Locate the cell with the specified text and output its [X, Y] center coordinate. 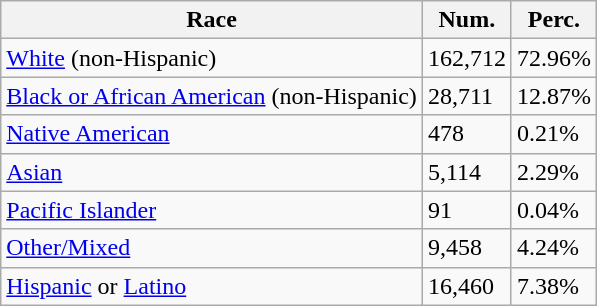
Native American [212, 134]
Other/Mixed [212, 248]
72.96% [554, 58]
Black or African American (non-Hispanic) [212, 96]
5,114 [466, 172]
Perc. [554, 20]
Hispanic or Latino [212, 286]
0.04% [554, 210]
16,460 [466, 286]
28,711 [466, 96]
2.29% [554, 172]
91 [466, 210]
4.24% [554, 248]
12.87% [554, 96]
478 [466, 134]
0.21% [554, 134]
Race [212, 20]
7.38% [554, 286]
Num. [466, 20]
Asian [212, 172]
Pacific Islander [212, 210]
9,458 [466, 248]
162,712 [466, 58]
White (non-Hispanic) [212, 58]
